Output the (X, Y) coordinate of the center of the cell containing the given text.  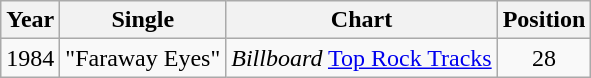
Single (143, 20)
"Faraway Eyes" (143, 58)
1984 (30, 58)
Position (544, 20)
28 (544, 58)
Billboard Top Rock Tracks (362, 58)
Chart (362, 20)
Year (30, 20)
